For the text-containing cell, return its midpoint in (X, Y) coordinate format. 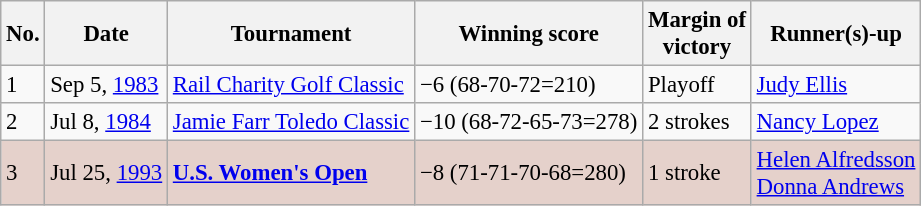
Jul 8, 1984 (106, 122)
Winning score (529, 34)
Margin ofvictory (698, 34)
Jamie Farr Toledo Classic (292, 122)
Tournament (292, 34)
Nancy Lopez (836, 122)
Runner(s)-up (836, 34)
Jul 25, 1993 (106, 174)
−6 (68-70-72=210) (529, 85)
−8 (71-71-70-68=280) (529, 174)
−10 (68-72-65-73=278) (529, 122)
Helen Alfredsson Donna Andrews (836, 174)
Rail Charity Golf Classic (292, 85)
Playoff (698, 85)
2 (23, 122)
3 (23, 174)
1 stroke (698, 174)
U.S. Women's Open (292, 174)
Date (106, 34)
1 (23, 85)
Judy Ellis (836, 85)
No. (23, 34)
2 strokes (698, 122)
Sep 5, 1983 (106, 85)
